Extract the [X, Y] coordinate from the center of the cell holding the provided text.  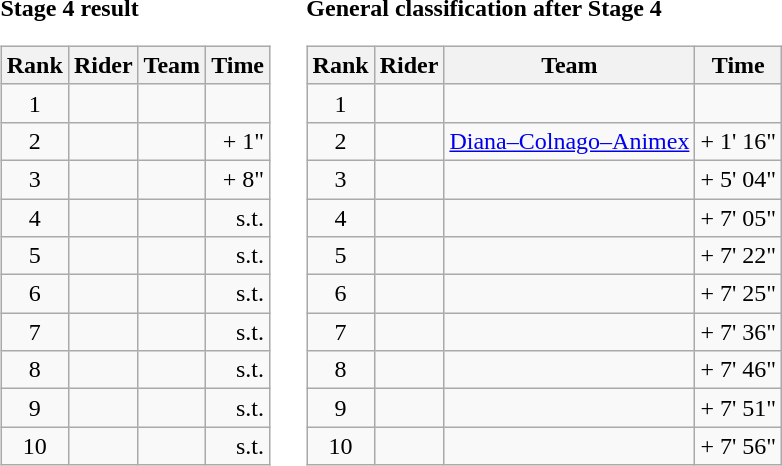
+ 7' 51" [738, 408]
+ 5' 04" [738, 179]
+ 1" [238, 141]
+ 7' 25" [738, 294]
+ 8" [238, 179]
+ 1' 16" [738, 141]
+ 7' 22" [738, 256]
+ 7' 46" [738, 370]
Diana–Colnago–Animex [570, 141]
+ 7' 05" [738, 217]
+ 7' 56" [738, 446]
+ 7' 36" [738, 332]
